Find where the given text appears and provide that cell's center as (x, y) coordinate. 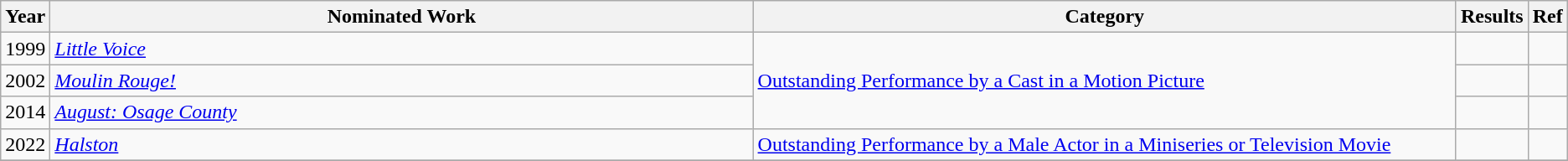
1999 (25, 49)
Moulin Rouge! (402, 80)
Ref (1548, 17)
2022 (25, 144)
August: Osage County (402, 112)
Year (25, 17)
Little Voice (402, 49)
Category (1104, 17)
Results (1492, 17)
Halston (402, 144)
Outstanding Performance by a Male Actor in a Miniseries or Television Movie (1104, 144)
2002 (25, 80)
2014 (25, 112)
Outstanding Performance by a Cast in a Motion Picture (1104, 80)
Nominated Work (402, 17)
